Scan for the cell matching the given text and deliver its (X, Y) coordinate at center. 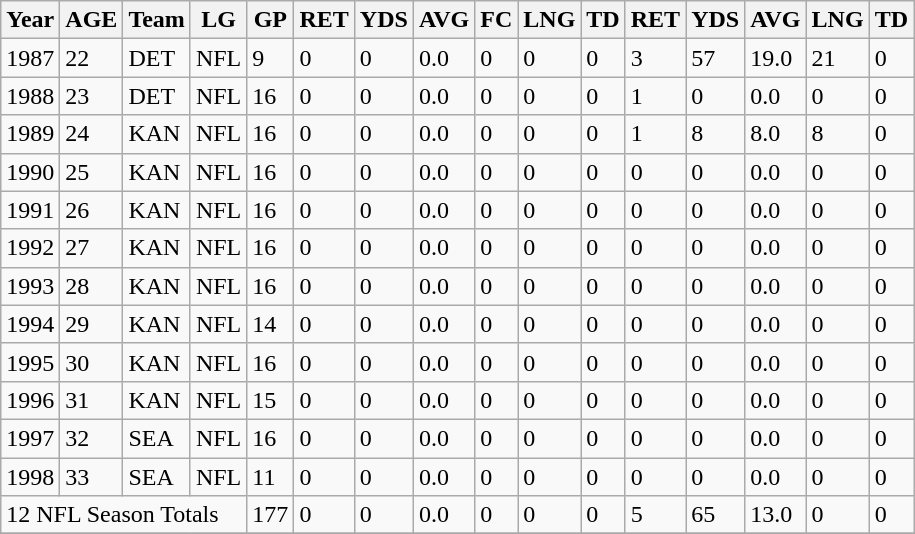
33 (92, 477)
13.0 (776, 515)
1987 (30, 58)
1988 (30, 96)
3 (655, 58)
1995 (30, 362)
LG (218, 20)
1993 (30, 286)
14 (270, 324)
65 (716, 515)
24 (92, 134)
28 (92, 286)
15 (270, 400)
22 (92, 58)
1991 (30, 210)
32 (92, 438)
11 (270, 477)
19.0 (776, 58)
Team (157, 20)
31 (92, 400)
29 (92, 324)
1998 (30, 477)
23 (92, 96)
27 (92, 248)
30 (92, 362)
21 (838, 58)
9 (270, 58)
1992 (30, 248)
Year (30, 20)
1996 (30, 400)
8.0 (776, 134)
177 (270, 515)
25 (92, 172)
57 (716, 58)
GP (270, 20)
1990 (30, 172)
1989 (30, 134)
26 (92, 210)
12 NFL Season Totals (124, 515)
1997 (30, 438)
FC (496, 20)
1994 (30, 324)
AGE (92, 20)
5 (655, 515)
